Provide the (x, y) coordinate of the cell's center where the given text is located.  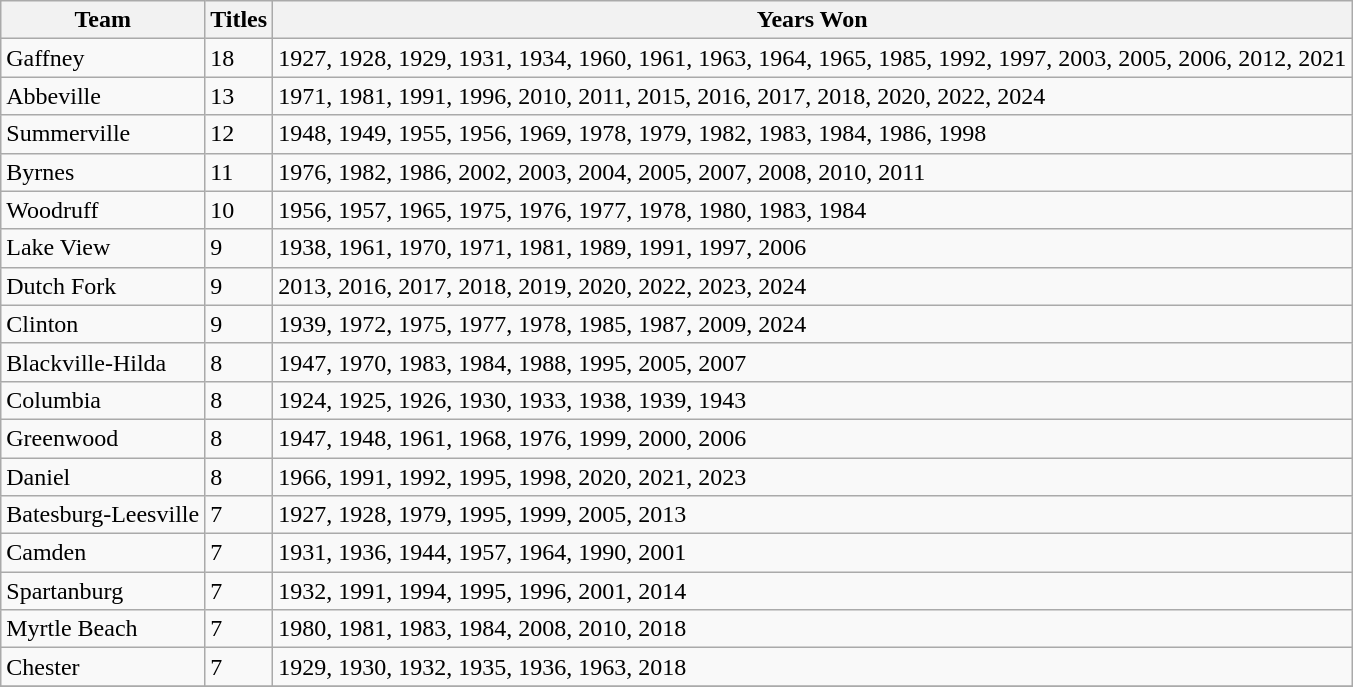
1931, 1936, 1944, 1957, 1964, 1990, 2001 (812, 553)
1980, 1981, 1983, 1984, 2008, 2010, 2018 (812, 629)
Summerville (103, 134)
1938, 1961, 1970, 1971, 1981, 1989, 1991, 1997, 2006 (812, 248)
2013, 2016, 2017, 2018, 2019, 2020, 2022, 2023, 2024 (812, 286)
Daniel (103, 477)
18 (239, 58)
1966, 1991, 1992, 1995, 1998, 2020, 2021, 2023 (812, 477)
Clinton (103, 324)
1947, 1948, 1961, 1968, 1976, 1999, 2000, 2006 (812, 438)
12 (239, 134)
1929, 1930, 1932, 1935, 1936, 1963, 2018 (812, 667)
Batesburg-Leesville (103, 515)
Spartanburg (103, 591)
Blackville-Hilda (103, 362)
Byrnes (103, 172)
Abbeville (103, 96)
1948, 1949, 1955, 1956, 1969, 1978, 1979, 1982, 1983, 1984, 1986, 1998 (812, 134)
Gaffney (103, 58)
13 (239, 96)
Columbia (103, 400)
1939, 1972, 1975, 1977, 1978, 1985, 1987, 2009, 2024 (812, 324)
Myrtle Beach (103, 629)
1927, 1928, 1929, 1931, 1934, 1960, 1961, 1963, 1964, 1965, 1985, 1992, 1997, 2003, 2005, 2006, 2012, 2021 (812, 58)
10 (239, 210)
11 (239, 172)
1932, 1991, 1994, 1995, 1996, 2001, 2014 (812, 591)
Lake View (103, 248)
Greenwood (103, 438)
1976, 1982, 1986, 2002, 2003, 2004, 2005, 2007, 2008, 2010, 2011 (812, 172)
Woodruff (103, 210)
1947, 1970, 1983, 1984, 1988, 1995, 2005, 2007 (812, 362)
Camden (103, 553)
Years Won (812, 20)
1971, 1981, 1991, 1996, 2010, 2011, 2015, 2016, 2017, 2018, 2020, 2022, 2024 (812, 96)
Titles (239, 20)
1924, 1925, 1926, 1930, 1933, 1938, 1939, 1943 (812, 400)
Team (103, 20)
1956, 1957, 1965, 1975, 1976, 1977, 1978, 1980, 1983, 1984 (812, 210)
1927, 1928, 1979, 1995, 1999, 2005, 2013 (812, 515)
Chester (103, 667)
Dutch Fork (103, 286)
